Pinpoint the cell where the given text exists, returning its (x, y) midpoint coordinate. 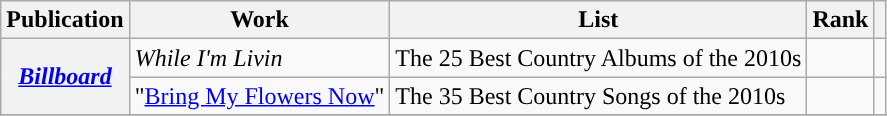
List (598, 20)
Work (260, 20)
The 25 Best Country Albums of the 2010s (598, 58)
Billboard (65, 77)
While I'm Livin (260, 58)
Publication (65, 20)
"Bring My Flowers Now" (260, 96)
Rank (840, 20)
The 35 Best Country Songs of the 2010s (598, 96)
